Identify which cell holds the provided text, then report its [X, Y] central coordinate. 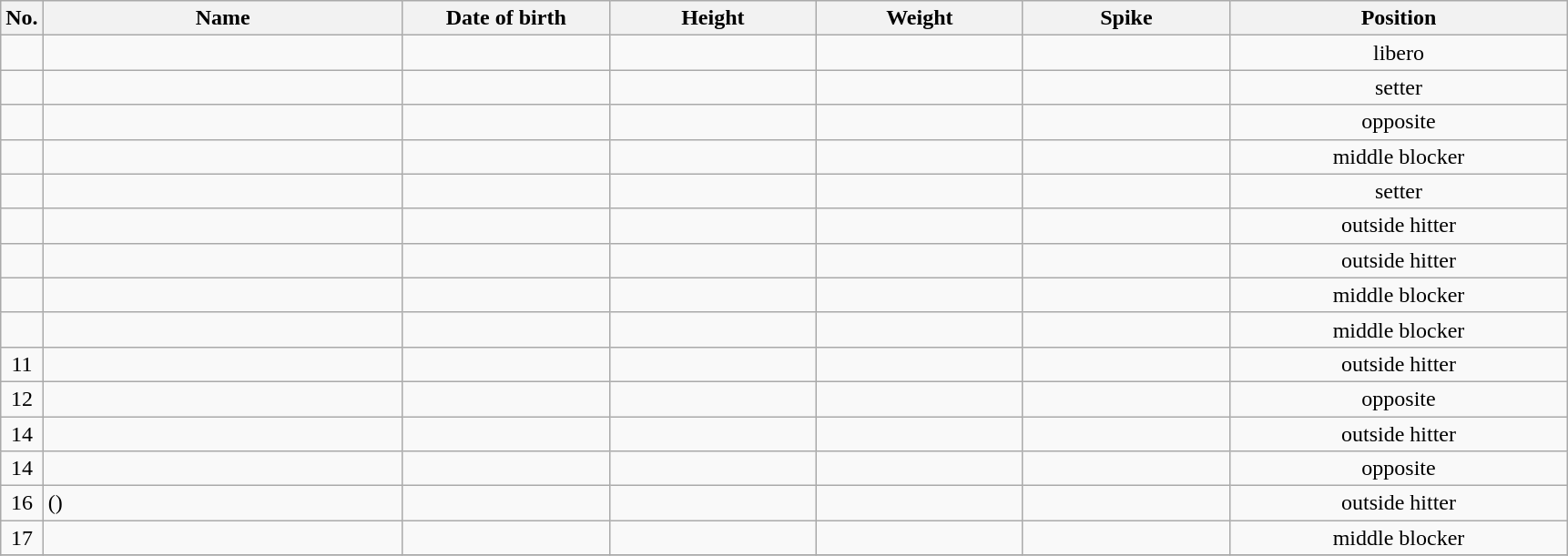
Position [1399, 18]
16 [22, 503]
Weight [920, 18]
Date of birth [506, 18]
Spike [1125, 18]
No. [22, 18]
Name [222, 18]
() [222, 503]
17 [22, 538]
11 [22, 364]
Height [712, 18]
libero [1399, 53]
12 [22, 399]
